Capture the cell that displays the provided text and extract its [X, Y] central coordinate. 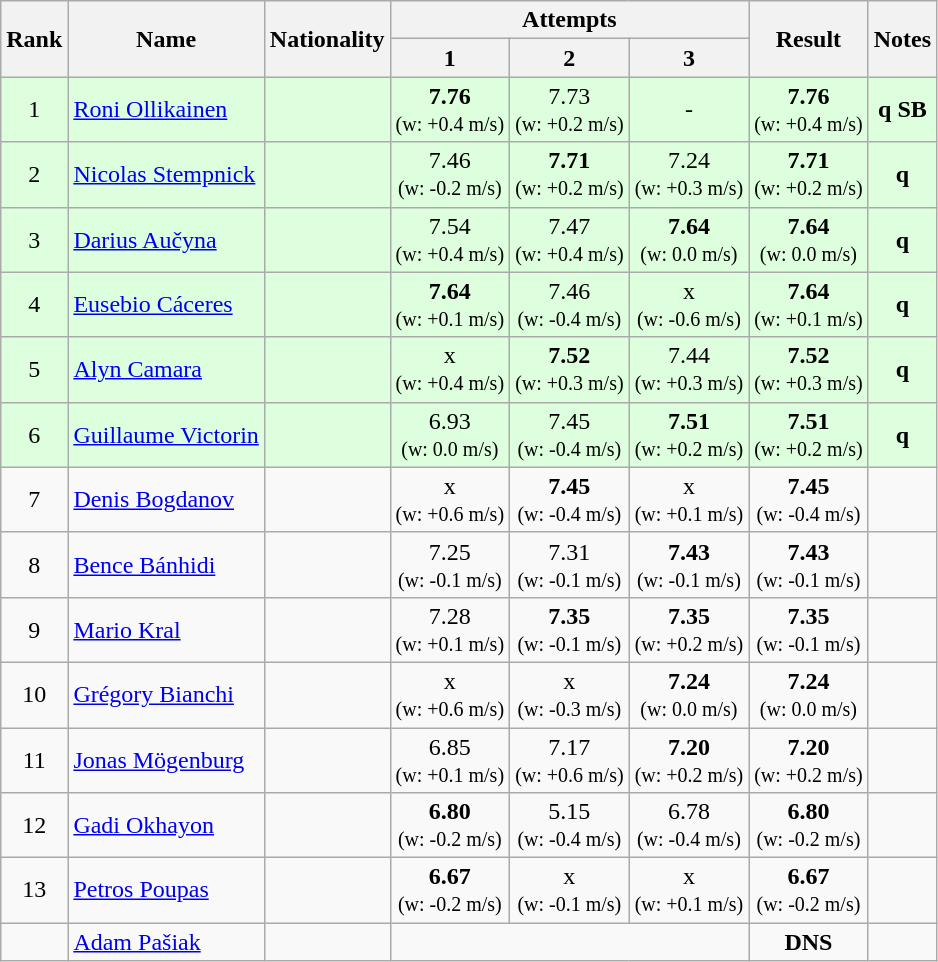
10 [34, 694]
Grégory Bianchi [166, 694]
5 [34, 370]
7.54 (w: +0.4 m/s) [450, 240]
9 [34, 630]
4 [34, 304]
Alyn Camara [166, 370]
Darius Aučyna [166, 240]
7.28 (w: +0.1 m/s) [450, 630]
Gadi Okhayon [166, 826]
Guillaume Victorin [166, 434]
Nicolas Stempnick [166, 174]
7.31 (w: -0.1 m/s) [570, 564]
7.44 (w: +0.3 m/s) [689, 370]
8 [34, 564]
x (w: -0.3 m/s) [570, 694]
Attempts [570, 20]
DNS [809, 942]
Adam Pašiak [166, 942]
12 [34, 826]
7.24 (w: +0.3 m/s) [689, 174]
7.17 (w: +0.6 m/s) [570, 760]
Name [166, 39]
7.25 (w: -0.1 m/s) [450, 564]
11 [34, 760]
x (w: -0.1 m/s) [570, 890]
Roni Ollikainen [166, 110]
Result [809, 39]
x (w: -0.6 m/s) [689, 304]
Eusebio Cáceres [166, 304]
Mario Kral [166, 630]
7.46 (w: -0.2 m/s) [450, 174]
Jonas Mögenburg [166, 760]
6.85 (w: +0.1 m/s) [450, 760]
13 [34, 890]
Rank [34, 39]
q SB [902, 110]
7.47 (w: +0.4 m/s) [570, 240]
7.46 (w: -0.4 m/s) [570, 304]
5.15 (w: -0.4 m/s) [570, 826]
- [689, 110]
6 [34, 434]
7.35 (w: +0.2 m/s) [689, 630]
7.73 (w: +0.2 m/s) [570, 110]
x (w: +0.4 m/s) [450, 370]
6.78 (w: -0.4 m/s) [689, 826]
Nationality [327, 39]
Bence Bánhidi [166, 564]
6.93 (w: 0.0 m/s) [450, 434]
7 [34, 500]
Notes [902, 39]
Petros Poupas [166, 890]
Denis Bogdanov [166, 500]
